Extract the (x, y) coordinate from the center of the cell holding the provided text.  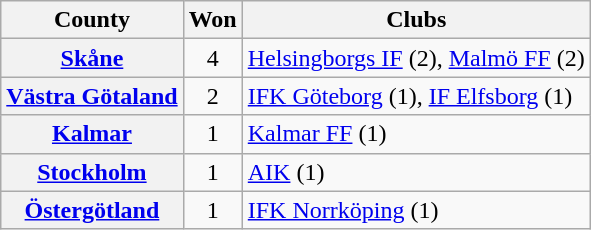
Kalmar (92, 134)
Kalmar FF (1) (416, 134)
Stockholm (92, 172)
Skåne (92, 58)
IFK Göteborg (1), IF Elfsborg (1) (416, 96)
IFK Norrköping (1) (416, 210)
Östergötland (92, 210)
Helsingborgs IF (2), Malmö FF (2) (416, 58)
AIK (1) (416, 172)
Won (212, 20)
County (92, 20)
Clubs (416, 20)
2 (212, 96)
Västra Götaland (92, 96)
4 (212, 58)
